Search for the cell housing the specified text and yield its (X, Y) center coordinate. 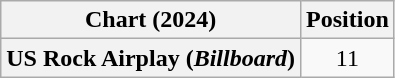
Chart (2024) (151, 20)
US Rock Airplay (Billboard) (151, 58)
11 (348, 58)
Position (348, 20)
